Output the [X, Y] coordinate of the center of the cell containing the given text.  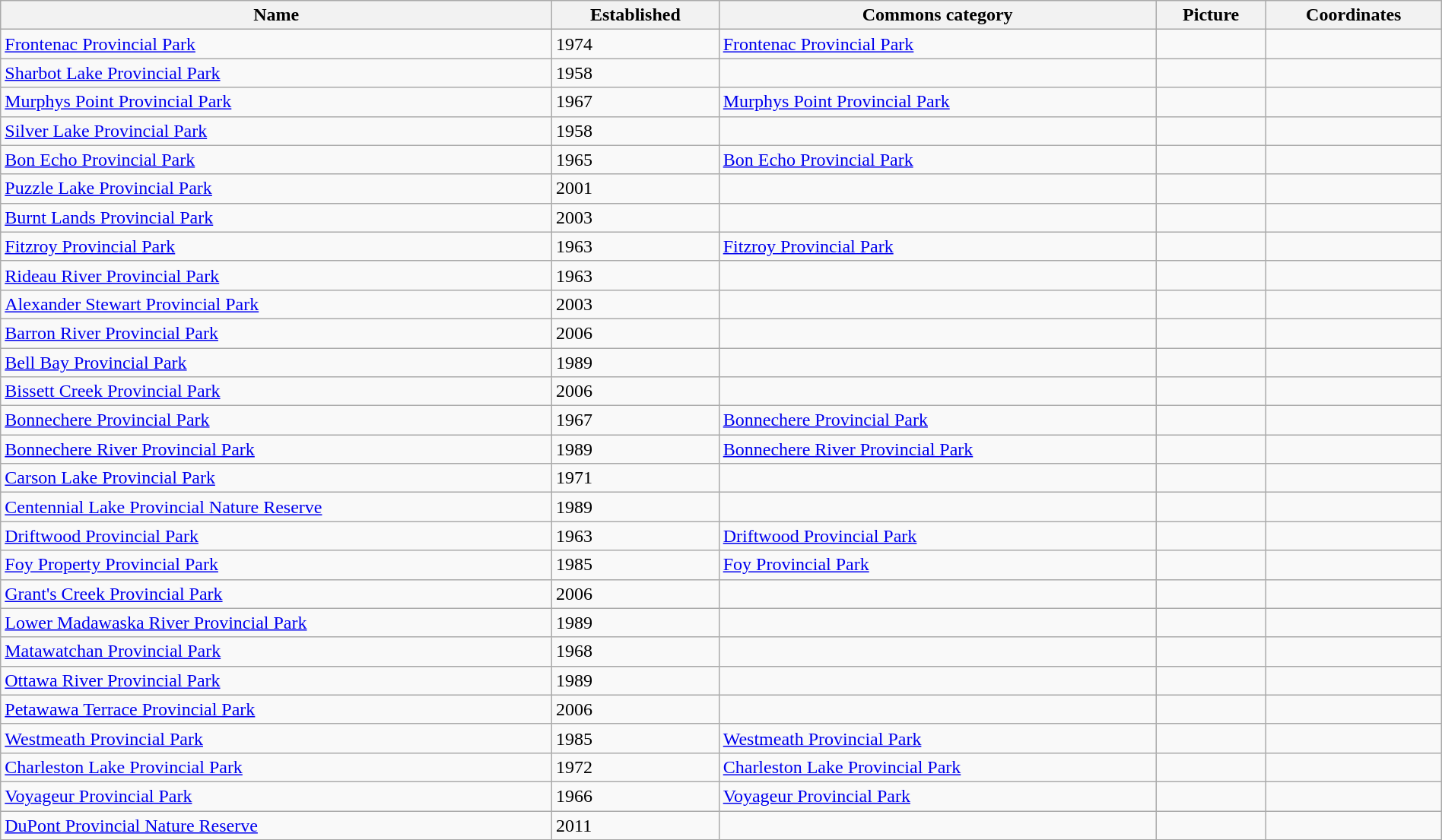
Grant's Creek Provincial Park [277, 594]
1966 [636, 796]
Alexander Stewart Provincial Park [277, 304]
1968 [636, 651]
Ottawa River Provincial Park [277, 680]
Petawawa Terrace Provincial Park [277, 709]
1965 [636, 160]
Puzzle Lake Provincial Park [277, 189]
Matawatchan Provincial Park [277, 651]
Bissett Creek Provincial Park [277, 391]
2001 [636, 189]
Sharbot Lake Provincial Park [277, 73]
2011 [636, 825]
1974 [636, 44]
Burnt Lands Provincial Park [277, 217]
Barron River Provincial Park [277, 333]
Lower Madawaska River Provincial Park [277, 623]
Foy Property Provincial Park [277, 565]
Established [636, 15]
1972 [636, 767]
DuPont Provincial Nature Reserve [277, 825]
Silver Lake Provincial Park [277, 131]
Centennial Lake Provincial Nature Reserve [277, 507]
Name [277, 15]
Bell Bay Provincial Park [277, 363]
Coordinates [1354, 15]
Rideau River Provincial Park [277, 275]
Foy Provincial Park [937, 565]
Carson Lake Provincial Park [277, 478]
Commons category [937, 15]
Picture [1211, 15]
1971 [636, 478]
